Search for the cell housing the specified text and yield its (X, Y) center coordinate. 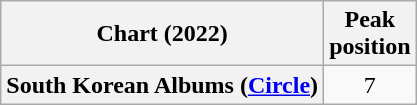
Peakposition (370, 34)
South Korean Albums (Circle) (162, 85)
Chart (2022) (162, 34)
7 (370, 85)
